Provide the (X, Y) coordinate of the cell's center where the given text is located.  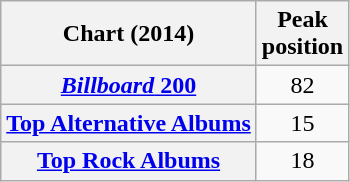
15 (302, 123)
Top Rock Albums (129, 161)
Billboard 200 (129, 85)
Chart (2014) (129, 34)
Top Alternative Albums (129, 123)
82 (302, 85)
18 (302, 161)
Peakposition (302, 34)
